Extract the (X, Y) coordinate from the center of the cell holding the provided text.  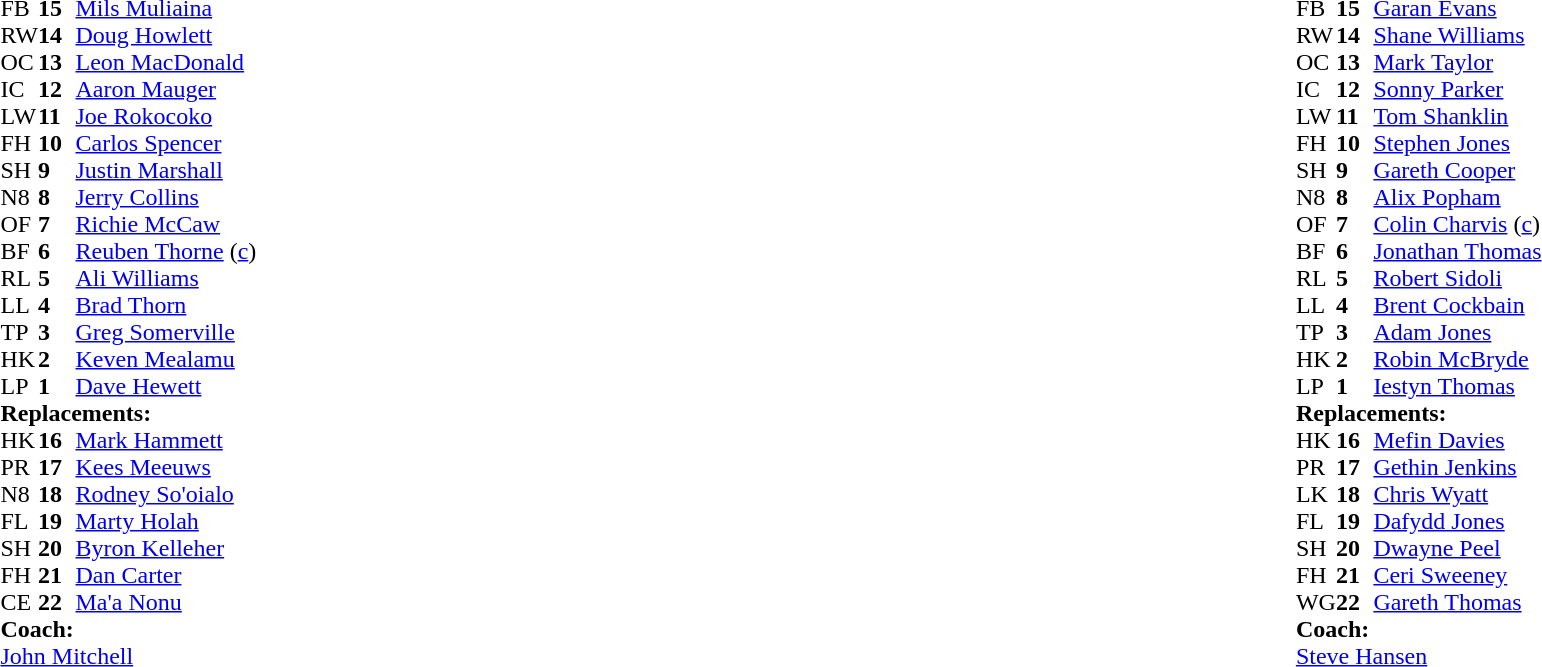
Dwayne Peel (1457, 548)
Colin Charvis (c) (1457, 224)
Shane Williams (1457, 36)
Gareth Thomas (1457, 602)
Marty Holah (166, 522)
Mark Taylor (1457, 62)
Chris Wyatt (1457, 494)
CE (19, 602)
Gethin Jenkins (1457, 468)
Richie McCaw (166, 224)
Carlos Spencer (166, 144)
Sonny Parker (1457, 90)
Alix Popham (1457, 198)
Mefin Davies (1457, 440)
Doug Howlett (166, 36)
Ma'a Nonu (166, 602)
Keven Mealamu (166, 360)
Dafydd Jones (1457, 522)
Leon MacDonald (166, 62)
Aaron Mauger (166, 90)
Dan Carter (166, 576)
Joe Rokocoko (166, 116)
Mark Hammett (166, 440)
Robert Sidoli (1457, 278)
Iestyn Thomas (1457, 386)
Robin McBryde (1457, 360)
Gareth Cooper (1457, 170)
LK (1316, 494)
Kees Meeuws (166, 468)
Dave Hewett (166, 386)
Stephen Jones (1457, 144)
WG (1316, 602)
Brent Cockbain (1457, 306)
Tom Shanklin (1457, 116)
Rodney So'oialo (166, 494)
Reuben Thorne (c) (166, 252)
Byron Kelleher (166, 548)
Ali Williams (166, 278)
Ceri Sweeney (1457, 576)
Greg Somerville (166, 332)
Jerry Collins (166, 198)
Brad Thorn (166, 306)
Justin Marshall (166, 170)
Jonathan Thomas (1457, 252)
Adam Jones (1457, 332)
